Output the (x, y) coordinate of the center of the cell containing the given text.  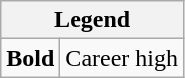
Bold (30, 58)
Legend (92, 20)
Career high (122, 58)
